From the cell containing the given text, extract its center point as [x, y] coordinate. 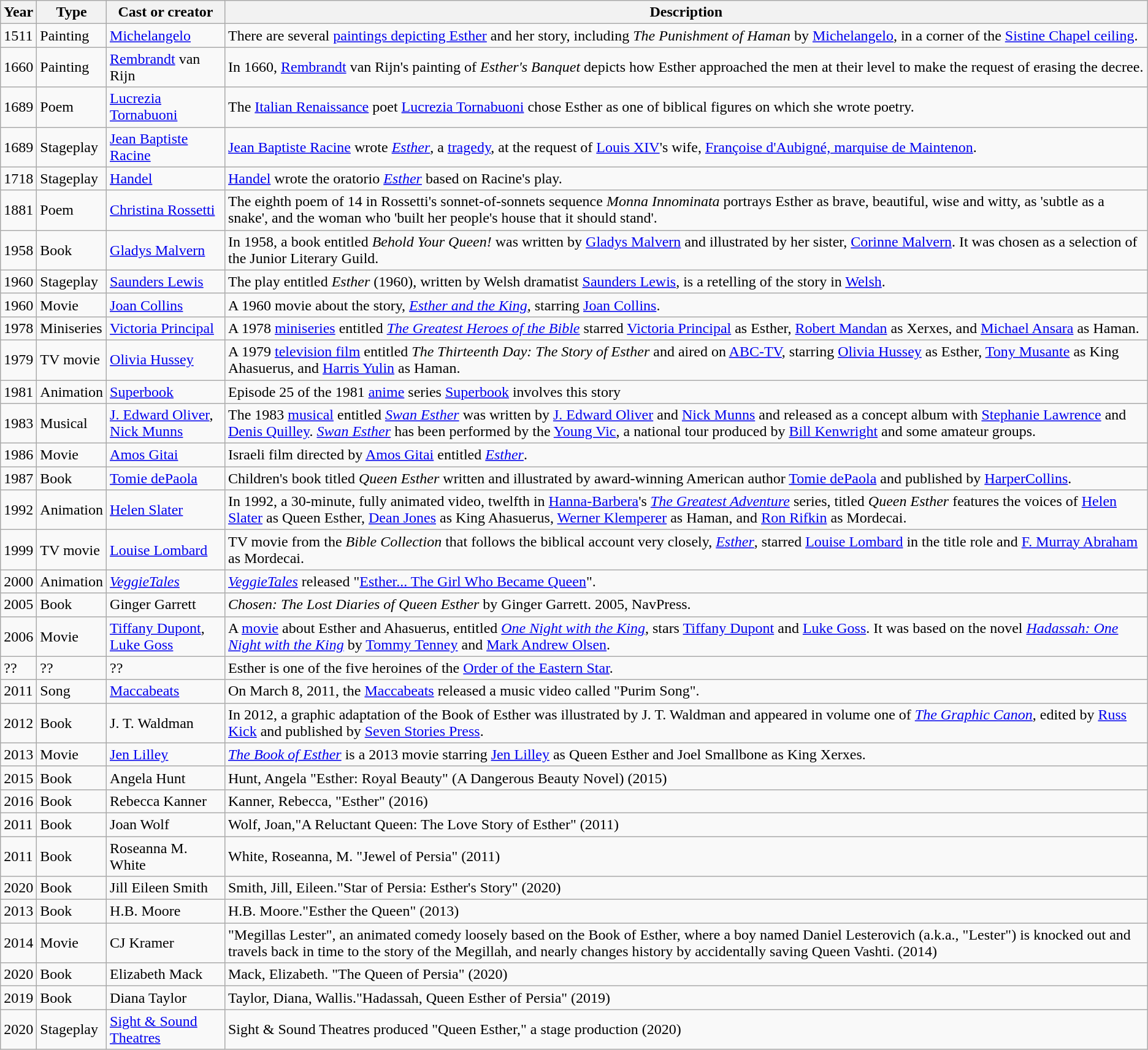
The Book of Esther is a 2013 movie starring Jen Lilley as Queen Esther and Joel Smallbone as King Xerxes. [686, 754]
Mack, Elizabeth. "The Queen of Persia" (2020) [686, 975]
Esther is one of the five heroines of the Order of the Eastern Star. [686, 668]
Tomie dePaola [166, 478]
1986 [18, 455]
Year [18, 12]
Episode 25 of the 1981 anime series Superbook involves this story [686, 392]
1983 [18, 423]
Roseanna M. White [166, 856]
1987 [18, 478]
Children's book titled Queen Esther written and illustrated by award-winning American author Tomie dePaola and published by HarperCollins. [686, 478]
2016 [18, 801]
1992 [18, 510]
Description [686, 12]
The play entitled Esther (1960), written by Welsh dramatist Saunders Lewis, is a retelling of the story in Welsh. [686, 282]
Rebecca Kanner [166, 801]
Superbook [166, 392]
Jill Eileen Smith [166, 888]
Chosen: The Lost Diaries of Queen Esther by Ginger Garrett. 2005, NavPress. [686, 605]
Handel wrote the oratorio Esther based on Racine's play. [686, 178]
Tiffany Dupont,Luke Goss [166, 637]
2005 [18, 605]
1881 [18, 210]
Maccabeats [166, 691]
Lucrezia Tornabuoni [166, 107]
Victoria Principal [166, 328]
Olivia Hussey [166, 359]
Jen Lilley [166, 754]
Saunders Lewis [166, 282]
Wolf, Joan,"A Reluctant Queen: The Love Story of Esther" (2011) [686, 824]
The Italian Renaissance poet Lucrezia Tornabuoni chose Esther as one of biblical figures on which she wrote poetry. [686, 107]
Handel [166, 178]
Smith, Jill, Eileen."Star of Persia: Esther's Story" (2020) [686, 888]
J. Edward Oliver,Nick Munns [166, 423]
Louise Lombard [166, 550]
1999 [18, 550]
CJ Kramer [166, 943]
1660 [18, 67]
Angela Hunt [166, 778]
Sight & Sound Theatres produced "Queen Esther," a stage production (2020) [686, 1029]
Jean Baptiste Racine wrote Esther, a tragedy, at the request of Louis XIV's wife, Françoise d'Aubigné, marquise de Maintenon. [686, 147]
Jean Baptiste Racine [166, 147]
Rembrandt van Rijn [166, 67]
2015 [18, 778]
2012 [18, 722]
Elizabeth Mack [166, 975]
2014 [18, 943]
1718 [18, 178]
Israeli film directed by Amos Gitai entitled Esther. [686, 455]
VeggieTales released "Esther... The Girl Who Became Queen". [686, 581]
VeggieTales [166, 581]
Sight & Sound Theatres [166, 1029]
Joan Collins [166, 305]
1511 [18, 36]
2019 [18, 998]
A 1960 movie about the story, Esther and the King, starring Joan Collins. [686, 305]
Christina Rossetti [166, 210]
White, Roseanna, M. "Jewel of Persia" (2011) [686, 856]
Type [72, 12]
1978 [18, 328]
Kanner, Rebecca, "Esther" (2016) [686, 801]
Michelangelo [166, 36]
1981 [18, 392]
Hunt, Angela "Esther: Royal Beauty" (A Dangerous Beauty Novel) (2015) [686, 778]
Musical [72, 423]
Helen Slater [166, 510]
2000 [18, 581]
1979 [18, 359]
Gladys Malvern [166, 250]
Song [72, 691]
J. T. Waldman [166, 722]
1958 [18, 250]
Cast or creator [166, 12]
Amos Gitai [166, 455]
H.B. Moore."Esther the Queen" (2013) [686, 911]
Diana Taylor [166, 998]
H.B. Moore [166, 911]
2006 [18, 637]
Taylor, Diana, Wallis."Hadassah, Queen Esther of Persia" (2019) [686, 998]
Miniseries [72, 328]
Joan Wolf [166, 824]
On March 8, 2011, the Maccabeats released a music video called "Purim Song". [686, 691]
Ginger Garrett [166, 605]
